Extract the (x, y) coordinate from the center of the cell holding the provided text.  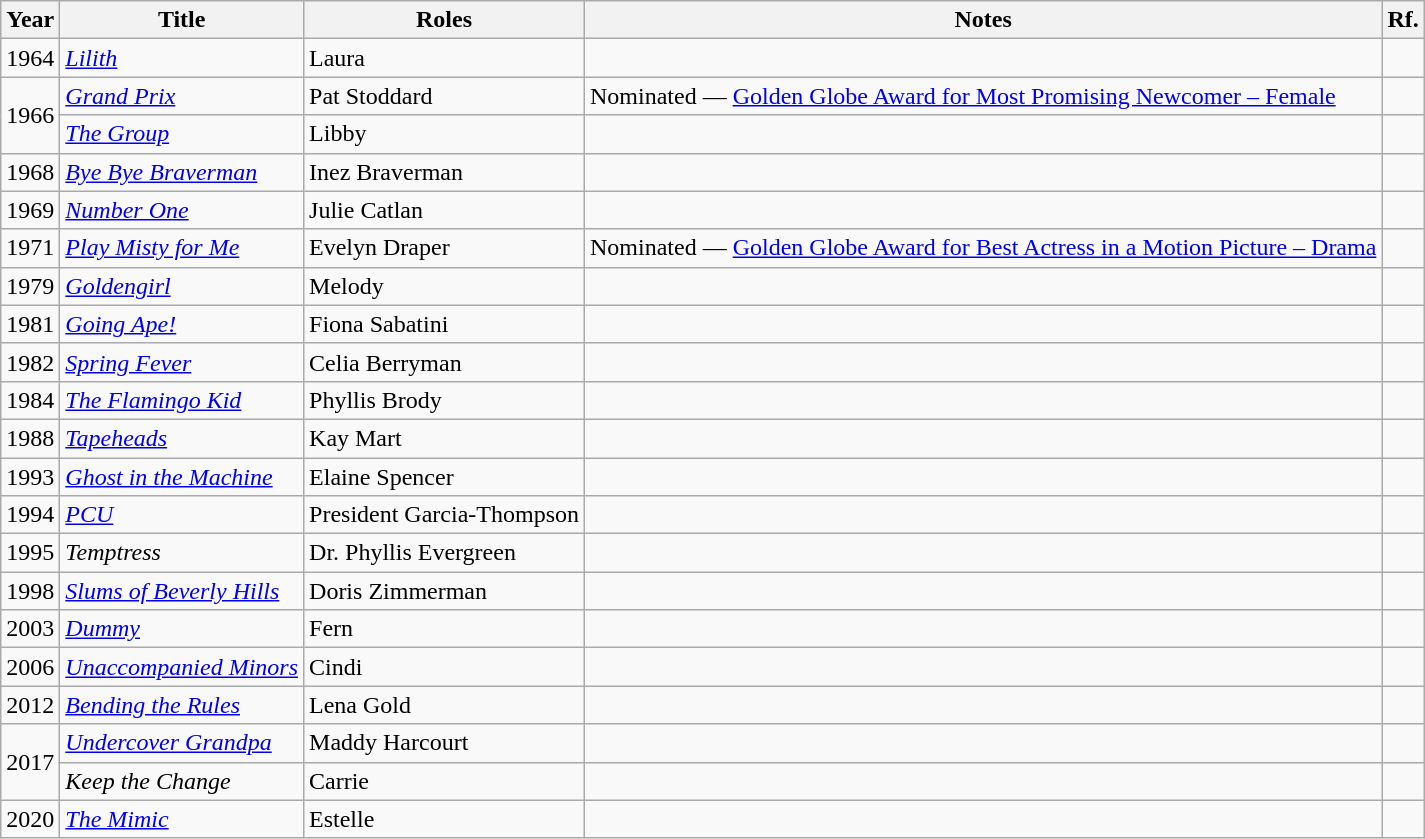
The Group (182, 134)
Going Ape! (182, 324)
Julie Catlan (444, 210)
2012 (30, 705)
1988 (30, 438)
1966 (30, 115)
Libby (444, 134)
Celia Berryman (444, 362)
Doris Zimmerman (444, 591)
Roles (444, 20)
Rf. (1403, 20)
2017 (30, 762)
1995 (30, 553)
Fiona Sabatini (444, 324)
Number One (182, 210)
Melody (444, 286)
Slums of Beverly Hills (182, 591)
Bye Bye Braverman (182, 172)
Inez Braverman (444, 172)
2020 (30, 819)
Goldengirl (182, 286)
Dummy (182, 629)
The Flamingo Kid (182, 400)
1964 (30, 58)
Keep the Change (182, 781)
Undercover Grandpa (182, 743)
Ghost in the Machine (182, 477)
Kay Mart (444, 438)
1982 (30, 362)
Lena Gold (444, 705)
2003 (30, 629)
1981 (30, 324)
Grand Prix (182, 96)
1984 (30, 400)
2006 (30, 667)
1971 (30, 248)
Maddy Harcourt (444, 743)
1993 (30, 477)
Notes (984, 20)
Play Misty for Me (182, 248)
Carrie (444, 781)
President Garcia-Thompson (444, 515)
Nominated — Golden Globe Award for Most Promising Newcomer – Female (984, 96)
Year (30, 20)
Pat Stoddard (444, 96)
Evelyn Draper (444, 248)
1969 (30, 210)
1979 (30, 286)
Lilith (182, 58)
1998 (30, 591)
PCU (182, 515)
Phyllis Brody (444, 400)
Unaccompanied Minors (182, 667)
Temptress (182, 553)
Tapeheads (182, 438)
Dr. Phyllis Evergreen (444, 553)
Laura (444, 58)
Elaine Spencer (444, 477)
1994 (30, 515)
Bending the Rules (182, 705)
Nominated — Golden Globe Award for Best Actress in a Motion Picture – Drama (984, 248)
Spring Fever (182, 362)
Estelle (444, 819)
1968 (30, 172)
Title (182, 20)
The Mimic (182, 819)
Fern (444, 629)
Cindi (444, 667)
